From the cell containing the given text, extract its center point as [X, Y] coordinate. 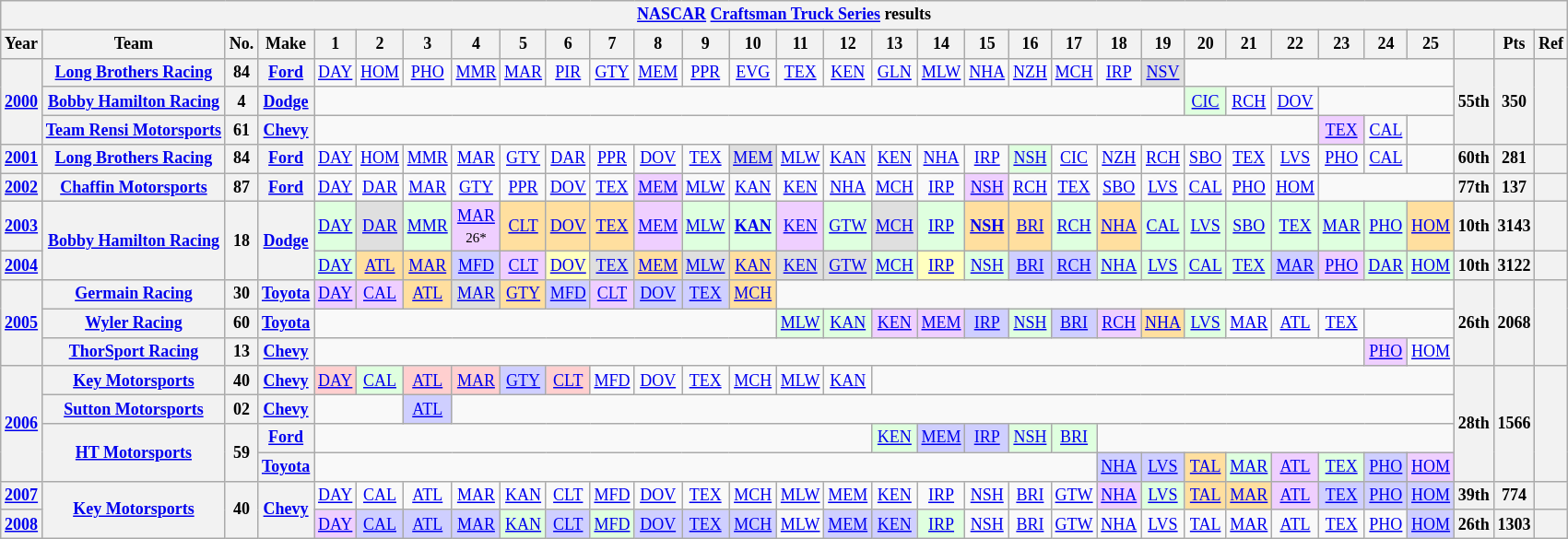
2000 [22, 101]
24 [1386, 44]
2068 [1514, 323]
2 [380, 44]
11 [800, 44]
9 [706, 44]
1303 [1514, 523]
87 [242, 188]
2006 [22, 424]
2005 [22, 323]
16 [1031, 44]
22 [1296, 44]
EVG [753, 72]
Team [133, 44]
HT Motorsports [133, 452]
Wyler Racing [133, 322]
17 [1074, 44]
5 [524, 44]
NASCAR Craftsman Truck Series results [784, 15]
02 [242, 409]
2007 [22, 496]
Year [22, 44]
1 [336, 44]
MAR26* [476, 227]
NSV [1163, 72]
7 [612, 44]
2004 [22, 265]
61 [242, 129]
Make [286, 44]
77th [1473, 188]
30 [242, 295]
Sutton Motorsports [133, 409]
350 [1514, 101]
Team Rensi Motorsports [133, 129]
Germain Racing [133, 295]
Pts [1514, 44]
ThorSport Racing [133, 352]
12 [848, 44]
60th [1473, 158]
60 [242, 322]
19 [1163, 44]
20 [1206, 44]
25 [1431, 44]
15 [987, 44]
Chaffin Motorsports [133, 188]
10 [753, 44]
55th [1473, 101]
21 [1249, 44]
2002 [22, 188]
No. [242, 44]
28th [1473, 424]
PIR [568, 72]
GLN [895, 72]
3122 [1514, 265]
3 [428, 44]
Ref [1551, 44]
2001 [22, 158]
59 [242, 452]
23 [1341, 44]
774 [1514, 496]
8 [658, 44]
2008 [22, 523]
281 [1514, 158]
2003 [22, 227]
1566 [1514, 424]
3143 [1514, 227]
6 [568, 44]
137 [1514, 188]
14 [941, 44]
39th [1473, 496]
